Find where the given text appears and provide that cell's center as (x, y) coordinate. 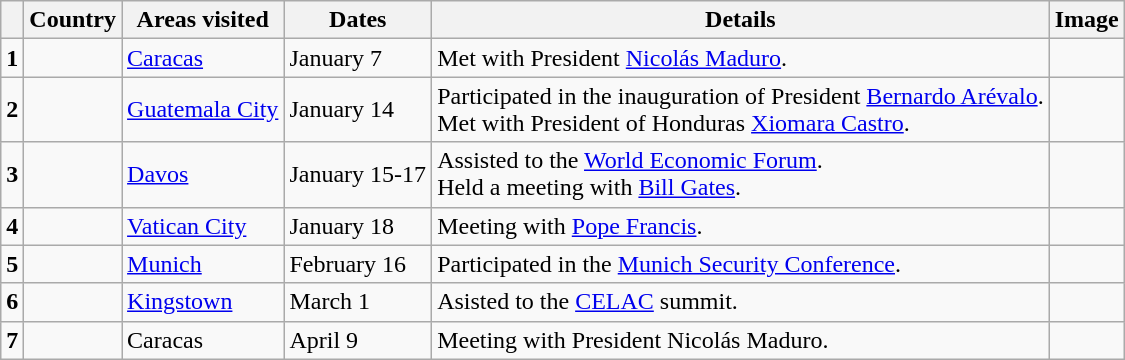
Country (73, 20)
3 (12, 174)
January 7 (358, 58)
January 18 (358, 226)
Participated in the Munich Security Conference. (741, 264)
March 1 (358, 302)
Meeting with Pope Francis. (741, 226)
Kingstown (203, 302)
February 16 (358, 264)
Details (741, 20)
Davos (203, 174)
Vatican City (203, 226)
7 (12, 340)
Areas visited (203, 20)
January 14 (358, 110)
Image (1086, 20)
5 (12, 264)
Met with President Nicolás Maduro. (741, 58)
April 9 (358, 340)
January 15-17 (358, 174)
Meeting with President Nicolás Maduro. (741, 340)
4 (12, 226)
1 (12, 58)
Assisted to the World Economic Forum.Held a meeting with Bill Gates. (741, 174)
Guatemala City (203, 110)
Munich (203, 264)
Dates (358, 20)
Asisted to the CELAC summit. (741, 302)
Participated in the inauguration of President Bernardo Arévalo.Met with President of Honduras Xiomara Castro. (741, 110)
6 (12, 302)
2 (12, 110)
